Identify which cell holds the provided text, then report its (x, y) central coordinate. 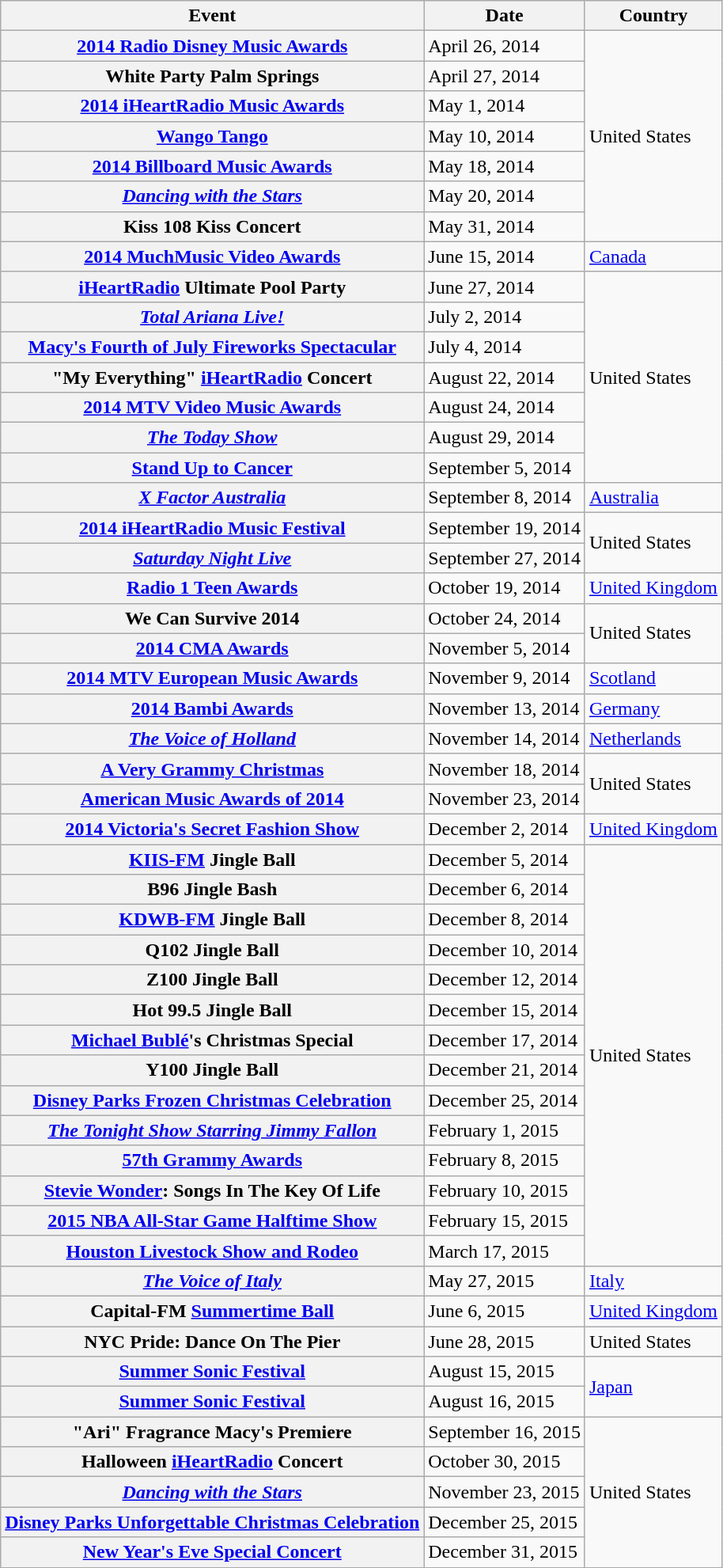
June 6, 2015 (505, 1311)
May 10, 2014 (505, 136)
December 25, 2015 (505, 1522)
April 27, 2014 (505, 76)
2014 Radio Disney Music Awards (212, 46)
The Voice of Italy (212, 1281)
The Tonight Show Starring Jimmy Fallon (212, 1130)
May 1, 2014 (505, 106)
July 4, 2014 (505, 347)
November 14, 2014 (505, 738)
"Ari" Fragrance Macy's Premiere (212, 1432)
2014 iHeartRadio Music Awards (212, 106)
2014 Victoria's Secret Fashion Show (212, 829)
Houston Livestock Show and Rodeo (212, 1251)
Italy (653, 1281)
Canada (653, 256)
White Party Palm Springs (212, 76)
June 28, 2015 (505, 1342)
2015 NBA All-Star Game Halftime Show (212, 1221)
April 26, 2014 (505, 46)
August 24, 2014 (505, 408)
June 27, 2014 (505, 287)
December 17, 2014 (505, 1040)
August 29, 2014 (505, 438)
December 5, 2014 (505, 859)
Q102 Jingle Ball (212, 950)
Country (653, 16)
November 5, 2014 (505, 648)
American Music Awards of 2014 (212, 799)
August 16, 2015 (505, 1402)
A Very Grammy Christmas (212, 769)
October 30, 2015 (505, 1462)
Wango Tango (212, 136)
Hot 99.5 Jingle Ball (212, 1010)
Saturday Night Live (212, 558)
KIIS-FM Jingle Ball (212, 859)
B96 Jingle Bash (212, 890)
57th Grammy Awards (212, 1160)
Capital-FM Summertime Ball (212, 1311)
2014 MuchMusic Video Awards (212, 256)
2014 MTV Video Music Awards (212, 408)
September 19, 2014 (505, 528)
May 27, 2015 (505, 1281)
Disney Parks Frozen Christmas Celebration (212, 1100)
December 12, 2014 (505, 980)
February 10, 2015 (505, 1190)
December 10, 2014 (505, 950)
X Factor Australia (212, 498)
KDWB-FM Jingle Ball (212, 920)
Date (505, 16)
Stevie Wonder: Songs In The Key Of Life (212, 1190)
February 8, 2015 (505, 1160)
Michael Bublé's Christmas Special (212, 1040)
May 18, 2014 (505, 166)
December 25, 2014 (505, 1100)
NYC Pride: Dance On The Pier (212, 1342)
New Year's Eve Special Concert (212, 1552)
December 21, 2014 (505, 1070)
November 9, 2014 (505, 678)
September 5, 2014 (505, 468)
Netherlands (653, 738)
May 20, 2014 (505, 196)
Y100 Jingle Ball (212, 1070)
December 6, 2014 (505, 890)
September 8, 2014 (505, 498)
Stand Up to Cancer (212, 468)
March 17, 2015 (505, 1251)
Z100 Jingle Ball (212, 980)
Germany (653, 708)
iHeartRadio Ultimate Pool Party (212, 287)
2014 Billboard Music Awards (212, 166)
October 19, 2014 (505, 588)
November 23, 2014 (505, 799)
Kiss 108 Kiss Concert (212, 226)
May 31, 2014 (505, 226)
September 16, 2015 (505, 1432)
February 1, 2015 (505, 1130)
August 15, 2015 (505, 1372)
Australia (653, 498)
Halloween iHeartRadio Concert (212, 1462)
November 18, 2014 (505, 769)
The Voice of Holland (212, 738)
2014 iHeartRadio Music Festival (212, 528)
August 22, 2014 (505, 378)
Japan (653, 1387)
Macy's Fourth of July Fireworks Spectacular (212, 347)
December 8, 2014 (505, 920)
November 23, 2015 (505, 1492)
Radio 1 Teen Awards (212, 588)
Disney Parks Unforgettable Christmas Celebration (212, 1522)
Total Ariana Live! (212, 317)
June 15, 2014 (505, 256)
2014 MTV European Music Awards (212, 678)
Scotland (653, 678)
2014 Bambi Awards (212, 708)
The Today Show (212, 438)
December 31, 2015 (505, 1552)
"My Everything" iHeartRadio Concert (212, 378)
We Can Survive 2014 (212, 618)
September 27, 2014 (505, 558)
October 24, 2014 (505, 618)
2014 CMA Awards (212, 648)
November 13, 2014 (505, 708)
December 2, 2014 (505, 829)
July 2, 2014 (505, 317)
Event (212, 16)
February 15, 2015 (505, 1221)
December 15, 2014 (505, 1010)
